Capture the cell that displays the provided text and extract its (x, y) central coordinate. 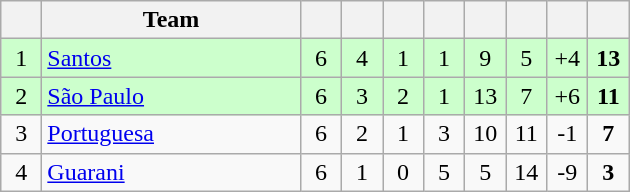
Santos (172, 58)
10 (486, 134)
-1 (568, 134)
-9 (568, 172)
Guarani (172, 172)
+4 (568, 58)
Team (172, 20)
9 (486, 58)
Portuguesa (172, 134)
14 (526, 172)
São Paulo (172, 96)
0 (402, 172)
+6 (568, 96)
